Return [X, Y] of the center of cell containing provided text 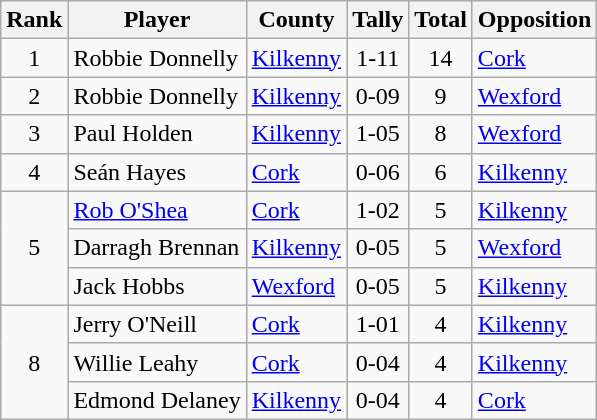
2 [34, 96]
1-02 [378, 210]
Rob O'Shea [157, 210]
Tally [378, 20]
14 [441, 58]
Total [441, 20]
3 [34, 134]
1-01 [378, 324]
Opposition [534, 20]
Jerry O'Neill [157, 324]
0-09 [378, 96]
Edmond Delaney [157, 400]
0-06 [378, 172]
1-11 [378, 58]
Darragh Brennan [157, 248]
Player [157, 20]
Paul Holden [157, 134]
9 [441, 96]
Willie Leahy [157, 362]
Rank [34, 20]
County [296, 20]
1 [34, 58]
Seán Hayes [157, 172]
Jack Hobbs [157, 286]
6 [441, 172]
1-05 [378, 134]
